Locate the cell with the specified text and output its (X, Y) center coordinate. 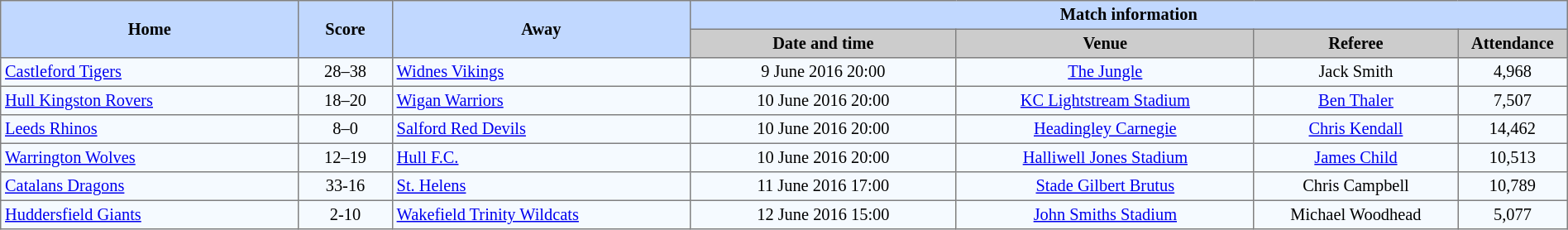
Referee (1355, 43)
Huddersfield Giants (150, 214)
Leeds Rhinos (150, 129)
John Smiths Stadium (1105, 214)
11 June 2016 17:00 (823, 186)
Wakefield Trinity Wildcats (541, 214)
9 June 2016 20:00 (823, 72)
33-16 (346, 186)
Wigan Warriors (541, 100)
Home (150, 30)
Halliwell Jones Stadium (1105, 157)
12 June 2016 15:00 (823, 214)
10,789 (1513, 186)
Date and time (823, 43)
12–19 (346, 157)
Michael Woodhead (1355, 214)
Stade Gilbert Brutus (1105, 186)
18–20 (346, 100)
7,507 (1513, 100)
Jack Smith (1355, 72)
14,462 (1513, 129)
St. Helens (541, 186)
Score (346, 30)
Chris Kendall (1355, 129)
Hull Kingston Rovers (150, 100)
2-10 (346, 214)
James Child (1355, 157)
28–38 (346, 72)
Headingley Carnegie (1105, 129)
Attendance (1513, 43)
4,968 (1513, 72)
8–0 (346, 129)
Castleford Tigers (150, 72)
Ben Thaler (1355, 100)
Hull F.C. (541, 157)
KC Lightstream Stadium (1105, 100)
10,513 (1513, 157)
The Jungle (1105, 72)
Warrington Wolves (150, 157)
Widnes Vikings (541, 72)
Chris Campbell (1355, 186)
Catalans Dragons (150, 186)
Match information (1128, 15)
Away (541, 30)
Salford Red Devils (541, 129)
5,077 (1513, 214)
Venue (1105, 43)
